Detect which cell encompasses the target text, then output its [X, Y] center coordinate. 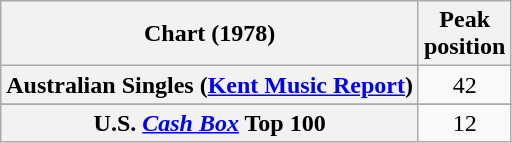
U.S. Cash Box Top 100 [210, 123]
Peakposition [464, 34]
12 [464, 123]
Australian Singles (Kent Music Report) [210, 85]
42 [464, 85]
Chart (1978) [210, 34]
